Determine the [X, Y] coordinate at the center of the cell enclosing the given text.  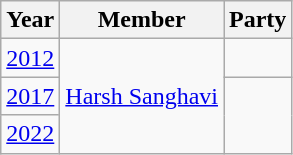
2017 [30, 96]
2012 [30, 58]
Year [30, 20]
Party [258, 20]
2022 [30, 134]
Member [142, 20]
Harsh Sanghavi [142, 96]
